Return the [X, Y] coordinate for the center point of the cell that contains the specified text.  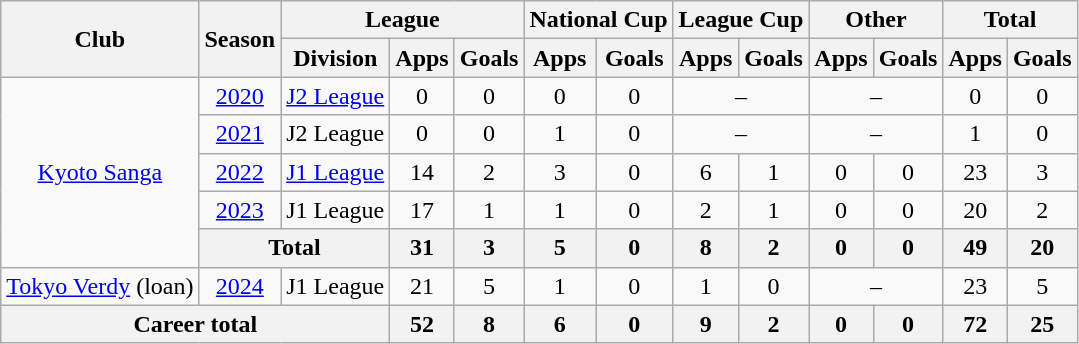
Other [876, 20]
31 [422, 248]
Division [336, 58]
Club [100, 39]
League [402, 20]
2023 [240, 210]
Kyoto Sanga [100, 172]
Career total [196, 324]
Tokyo Verdy (loan) [100, 286]
National Cup [598, 20]
72 [975, 324]
14 [422, 172]
2024 [240, 286]
25 [1042, 324]
49 [975, 248]
2020 [240, 96]
21 [422, 286]
17 [422, 210]
9 [706, 324]
2021 [240, 134]
52 [422, 324]
Season [240, 39]
League Cup [741, 20]
2022 [240, 172]
